Locate the cell with the specified text and output its (X, Y) center coordinate. 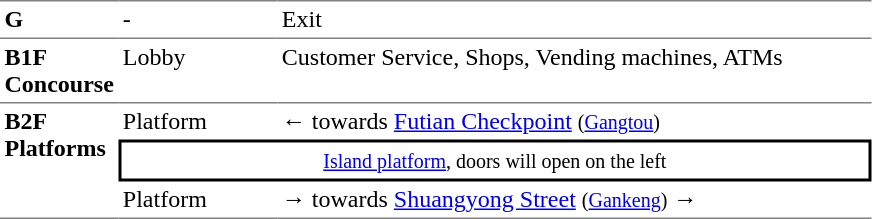
B1FConcourse (59, 71)
- (198, 19)
Exit (574, 19)
G (59, 19)
Customer Service, Shops, Vending machines, ATMs (574, 71)
Platform (198, 122)
Lobby (198, 71)
Island platform, doors will open on the left (494, 161)
← towards Futian Checkpoint (Gangtou) (574, 122)
